Detect which cell encompasses the target text, then output its (x, y) center coordinate. 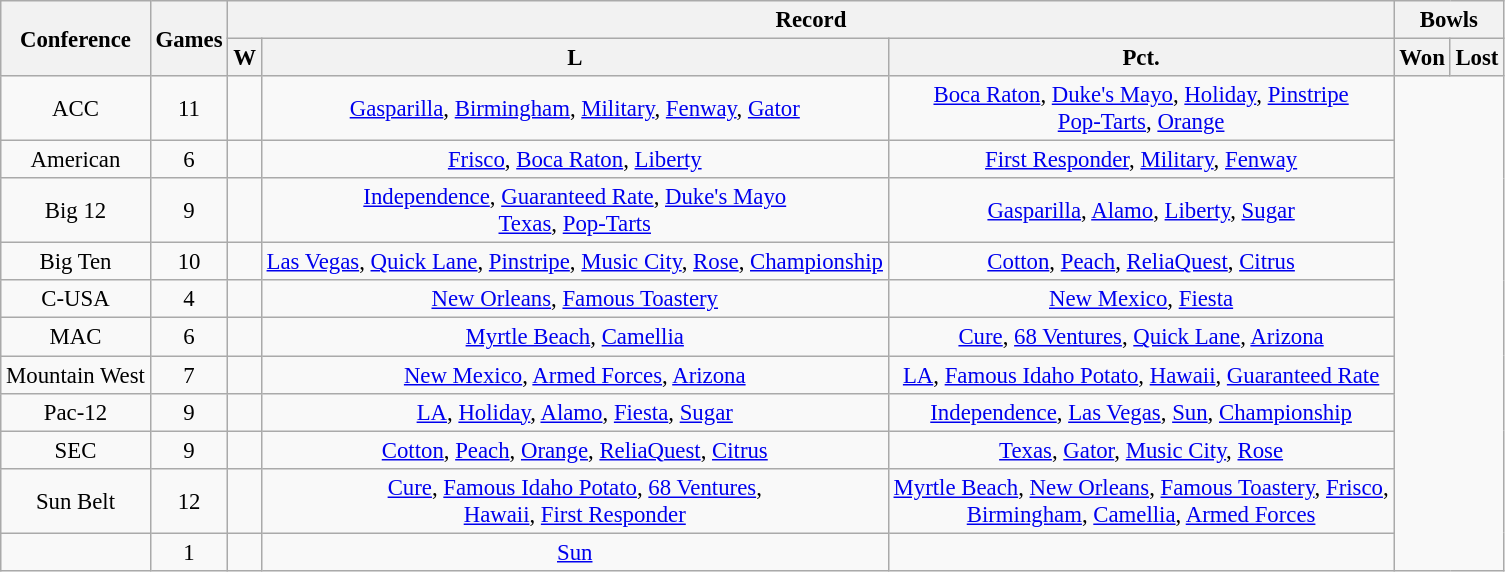
Frisco, Boca Raton, Liberty (574, 160)
Won (1422, 58)
Bowls (1449, 20)
American (76, 160)
Texas, Gator, Music City, Rose (1141, 450)
New Orleans, Famous Toastery (574, 299)
First Responder, Military, Fenway (1141, 160)
Independence, Las Vegas, Sun, Championship (1141, 412)
Gasparilla, Birmingham, Military, Fenway, Gator (574, 108)
1 (189, 552)
LA, Holiday, Alamo, Fiesta, Sugar (574, 412)
Cure, Famous Idaho Potato, 68 Ventures,Hawaii, First Responder (574, 500)
Las Vegas, Quick Lane, Pinstripe, Music City, Rose, Championship (574, 262)
LA, Famous Idaho Potato, Hawaii, Guaranteed Rate (1141, 375)
Lost (1477, 58)
W (244, 58)
Record (811, 20)
12 (189, 500)
Mountain West (76, 375)
Gasparilla, Alamo, Liberty, Sugar (1141, 210)
Myrtle Beach, Camellia (574, 337)
7 (189, 375)
Independence, Guaranteed Rate, Duke's MayoTexas, Pop-Tarts (574, 210)
New Mexico, Fiesta (1141, 299)
ACC (76, 108)
L (574, 58)
11 (189, 108)
C-USA (76, 299)
New Mexico, Armed Forces, Arizona (574, 375)
10 (189, 262)
SEC (76, 450)
Sun Belt (76, 500)
Pac-12 (76, 412)
Sun (574, 552)
Cotton, Peach, ReliaQuest, Citrus (1141, 262)
Myrtle Beach, New Orleans, Famous Toastery, Frisco,Birmingham, Camellia, Armed Forces (1141, 500)
Conference (76, 38)
Pct. (1141, 58)
Big Ten (76, 262)
MAC (76, 337)
Games (189, 38)
Cotton, Peach, Orange, ReliaQuest, Citrus (574, 450)
4 (189, 299)
Boca Raton, Duke's Mayo, Holiday, PinstripePop-Tarts, Orange (1141, 108)
Cure, 68 Ventures, Quick Lane, Arizona (1141, 337)
Big 12 (76, 210)
